Output the [x, y] coordinate of the center of the cell containing the given text.  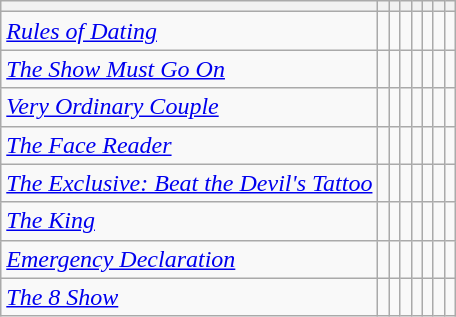
Emergency Declaration [190, 259]
The Show Must Go On [190, 69]
Rules of Dating [190, 31]
Very Ordinary Couple [190, 107]
The King [190, 221]
The Face Reader [190, 145]
The 8 Show [190, 297]
The Exclusive: Beat the Devil's Tattoo [190, 183]
